Output the (X, Y) coordinate of the center of the cell containing the given text.  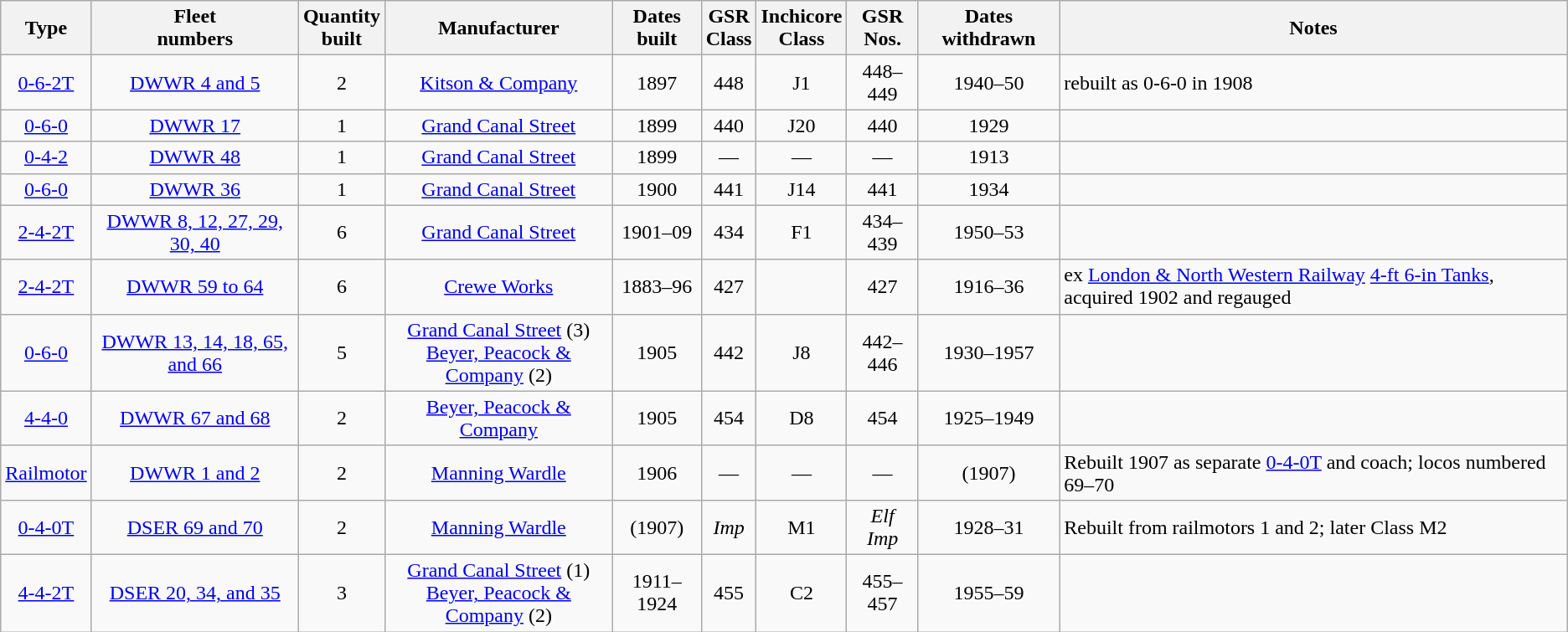
Rebuilt 1907 as separate 0-4-0T and coach; locos numbered 69–70 (1313, 472)
Crewe Works (498, 286)
DWWR 67 and 68 (194, 419)
C2 (802, 593)
Grand Canal Street (1)Beyer, Peacock & Company (2) (498, 593)
Dates withdrawn (988, 28)
DSER 20, 34, and 35 (194, 593)
1940–50 (988, 82)
Datesbuilt (657, 28)
DWWR 36 (194, 189)
DWWR 13, 14, 18, 65, and 66 (194, 352)
DWWR 4 and 5 (194, 82)
3 (342, 593)
Fleetnumbers (194, 28)
1929 (988, 126)
1925–1949 (988, 419)
Notes (1313, 28)
0-4-2 (46, 157)
J1 (802, 82)
455–457 (883, 593)
J14 (802, 189)
1950–53 (988, 233)
1897 (657, 82)
Kitson & Company (498, 82)
InchicoreClass (802, 28)
1916–36 (988, 286)
442 (729, 352)
1928–31 (988, 527)
GSRNos. (883, 28)
Beyer, Peacock & Company (498, 419)
DWWR 59 to 64 (194, 286)
M1 (802, 527)
0-4-0T (46, 527)
Manufacturer (498, 28)
ElfImp (883, 527)
1955–59 (988, 593)
Railmotor (46, 472)
DWWR 48 (194, 157)
5 (342, 352)
1913 (988, 157)
1883–96 (657, 286)
DWWR 1 and 2 (194, 472)
1900 (657, 189)
1906 (657, 472)
Imp (729, 527)
1911–1924 (657, 593)
442–446 (883, 352)
F1 (802, 233)
DWWR 8, 12, 27, 29, 30, 40 (194, 233)
455 (729, 593)
434 (729, 233)
Type (46, 28)
Grand Canal Street (3)Beyer, Peacock & Company (2) (498, 352)
1934 (988, 189)
Quantitybuilt (342, 28)
448 (729, 82)
D8 (802, 419)
434–439 (883, 233)
J8 (802, 352)
Rebuilt from railmotors 1 and 2; later Class M2 (1313, 527)
DSER 69 and 70 (194, 527)
4-4-2T (46, 593)
0-6-2T (46, 82)
rebuilt as 0-6-0 in 1908 (1313, 82)
J20 (802, 126)
448–449 (883, 82)
ex London & North Western Railway 4-ft 6-in Tanks, acquired 1902 and regauged (1313, 286)
GSRClass (729, 28)
1930–1957 (988, 352)
4-4-0 (46, 419)
1901–09 (657, 233)
DWWR 17 (194, 126)
